Pinpoint the cell where the given text exists, returning its (x, y) midpoint coordinate. 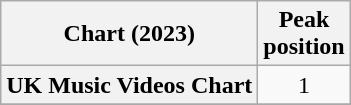
Chart (2023) (130, 34)
1 (304, 85)
Peakposition (304, 34)
UK Music Videos Chart (130, 85)
